For the text-containing cell, return its midpoint in (X, Y) coordinate format. 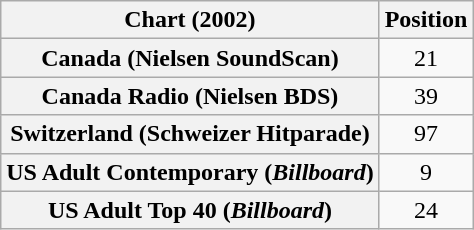
Canada (Nielsen SoundScan) (190, 58)
Position (426, 20)
21 (426, 58)
US Adult Top 40 (Billboard) (190, 210)
97 (426, 134)
Switzerland (Schweizer Hitparade) (190, 134)
US Adult Contemporary (Billboard) (190, 172)
Canada Radio (Nielsen BDS) (190, 96)
9 (426, 172)
39 (426, 96)
24 (426, 210)
Chart (2002) (190, 20)
